Find where the given text appears and provide that cell's center as [X, Y] coordinate. 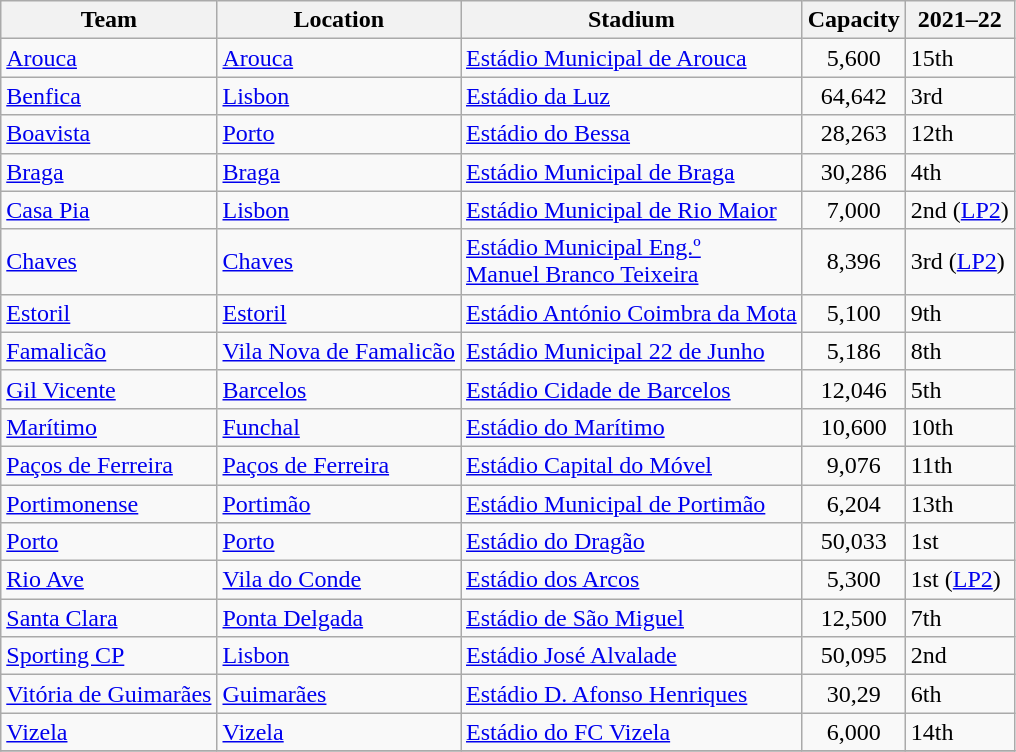
28,263 [854, 134]
Estádio Municipal de Arouca [631, 58]
Casa Pia [109, 210]
Capacity [854, 20]
30,286 [854, 172]
Portimão [339, 503]
8th [960, 351]
Estádio Municipal de Rio Maior [631, 210]
Rio Ave [109, 580]
3rd [960, 96]
2021–22 [960, 20]
Estádio Municipal 22 de Junho [631, 351]
Boavista [109, 134]
13th [960, 503]
Vila Nova de Famalicão [339, 351]
14th [960, 732]
Ponta Delgada [339, 618]
Estádio do Bessa [631, 134]
5,300 [854, 580]
Estádio do Dragão [631, 542]
5,100 [854, 313]
64,642 [854, 96]
Location [339, 20]
9,076 [854, 465]
1st [960, 542]
Santa Clara [109, 618]
Estádio do Marítimo [631, 427]
5,600 [854, 58]
12th [960, 134]
Benfica [109, 96]
6,204 [854, 503]
Estádio de São Miguel [631, 618]
2nd (LP2) [960, 210]
5,186 [854, 351]
Barcelos [339, 389]
6th [960, 694]
Vitória de Guimarães [109, 694]
Estádio dos Arcos [631, 580]
10,600 [854, 427]
9th [960, 313]
Estádio Municipal Eng.ºManuel Branco Teixeira [631, 262]
Sporting CP [109, 656]
Marítimo [109, 427]
8,396 [854, 262]
5th [960, 389]
Estádio Municipal de Braga [631, 172]
Funchal [339, 427]
3rd (LP2) [960, 262]
Estádio Capital do Móvel [631, 465]
10th [960, 427]
12,046 [854, 389]
Estádio do FC Vizela [631, 732]
Estádio da Luz [631, 96]
50,033 [854, 542]
11th [960, 465]
Gil Vicente [109, 389]
Famalicão [109, 351]
Estádio Cidade de Barcelos [631, 389]
30,29 [854, 694]
6,000 [854, 732]
Estádio António Coimbra da Mota [631, 313]
Estádio Municipal de Portimão [631, 503]
Portimonense [109, 503]
Stadium [631, 20]
4th [960, 172]
2nd [960, 656]
Guimarães [339, 694]
7th [960, 618]
1st (LP2) [960, 580]
Estádio D. Afonso Henriques [631, 694]
50,095 [854, 656]
Estádio José Alvalade [631, 656]
Vila do Conde [339, 580]
12,500 [854, 618]
15th [960, 58]
7,000 [854, 210]
Team [109, 20]
